Scan for the cell matching the given text and deliver its [X, Y] coordinate at center. 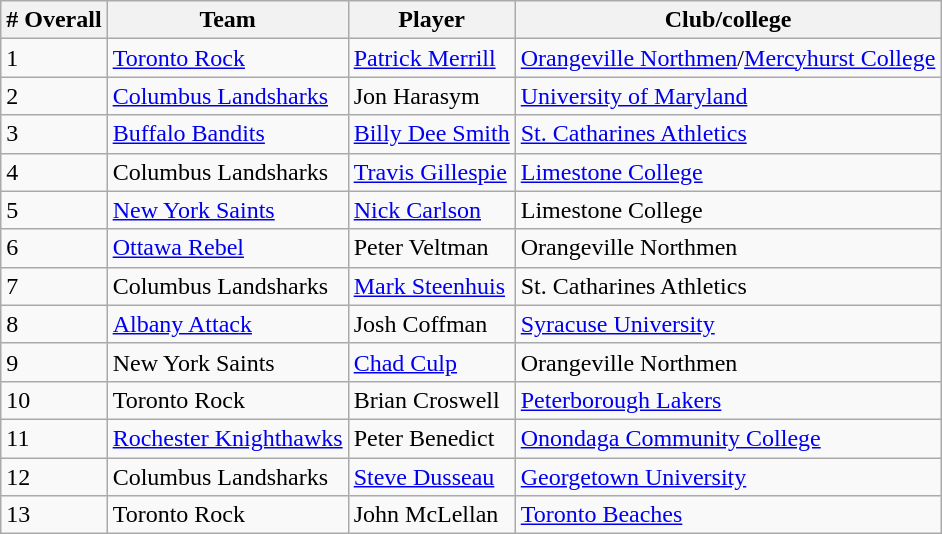
John McLellan [432, 515]
8 [54, 324]
Peterborough Lakers [728, 400]
Team [228, 20]
Nick Carlson [432, 210]
Josh Coffman [432, 324]
Buffalo Bandits [228, 134]
Ottawa Rebel [228, 248]
6 [54, 248]
Onondaga Community College [728, 438]
Steve Dusseau [432, 477]
5 [54, 210]
9 [54, 362]
# Overall [54, 20]
Mark Steenhuis [432, 286]
Patrick Merrill [432, 58]
Brian Croswell [432, 400]
Albany Attack [228, 324]
2 [54, 96]
4 [54, 172]
Peter Veltman [432, 248]
Peter Benedict [432, 438]
13 [54, 515]
Player [432, 20]
3 [54, 134]
Club/college [728, 20]
Syracuse University [728, 324]
Rochester Knighthawks [228, 438]
Chad Culp [432, 362]
Orangeville Northmen/Mercyhurst College [728, 58]
11 [54, 438]
Jon Harasym [432, 96]
Travis Gillespie [432, 172]
University of Maryland [728, 96]
Billy Dee Smith [432, 134]
7 [54, 286]
10 [54, 400]
Toronto Beaches [728, 515]
12 [54, 477]
Georgetown University [728, 477]
1 [54, 58]
